Detect which cell encompasses the target text, then output its (X, Y) center coordinate. 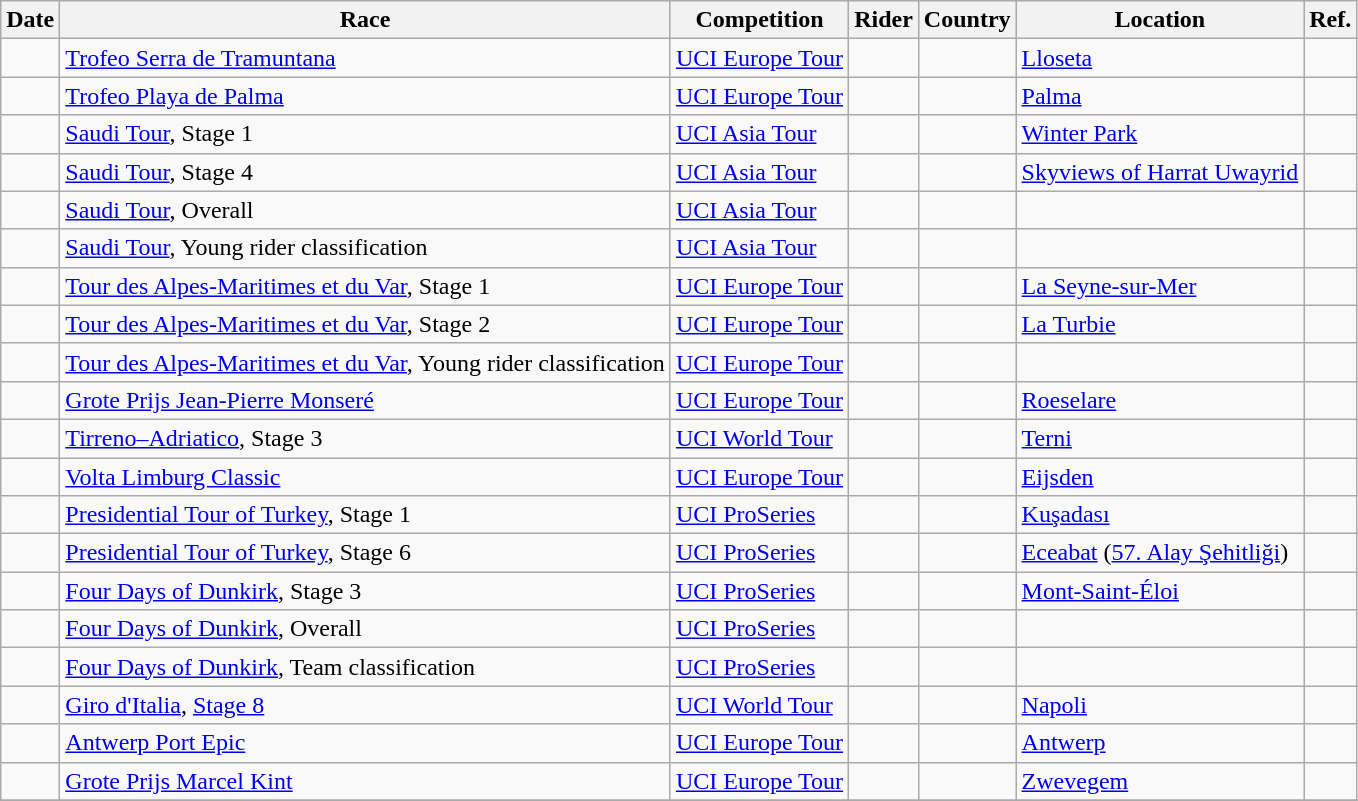
Saudi Tour, Stage 4 (366, 172)
Terni (1160, 438)
Competition (759, 20)
Antwerp Port Epic (366, 743)
La Seyne-sur-Mer (1160, 286)
Four Days of Dunkirk, Team classification (366, 667)
Lloseta (1160, 58)
Giro d'Italia, Stage 8 (366, 705)
Tirreno–Adriatico, Stage 3 (366, 438)
Tour des Alpes-Maritimes et du Var, Young rider classification (366, 362)
Country (967, 20)
Ref. (1330, 20)
Volta Limburg Classic (366, 477)
Eijsden (1160, 477)
Four Days of Dunkirk, Overall (366, 629)
Tour des Alpes-Maritimes et du Var, Stage 1 (366, 286)
Location (1160, 20)
Skyviews of Harrat Uwayrid (1160, 172)
La Turbie (1160, 324)
Trofeo Serra de Tramuntana (366, 58)
Tour des Alpes-Maritimes et du Var, Stage 2 (366, 324)
Roeselare (1160, 400)
Race (366, 20)
Date (30, 20)
Eceabat (57. Alay Şehitliği) (1160, 553)
Four Days of Dunkirk, Stage 3 (366, 591)
Winter Park (1160, 134)
Presidential Tour of Turkey, Stage 1 (366, 515)
Saudi Tour, Stage 1 (366, 134)
Napoli (1160, 705)
Rider (884, 20)
Saudi Tour, Overall (366, 210)
Grote Prijs Jean-Pierre Monseré (366, 400)
Antwerp (1160, 743)
Kuşadası (1160, 515)
Mont-Saint-Éloi (1160, 591)
Palma (1160, 96)
Saudi Tour, Young rider classification (366, 248)
Presidential Tour of Turkey, Stage 6 (366, 553)
Grote Prijs Marcel Kint (366, 781)
Trofeo Playa de Palma (366, 96)
Zwevegem (1160, 781)
